Provide the (x, y) coordinate of the cell's center where the given text is located.  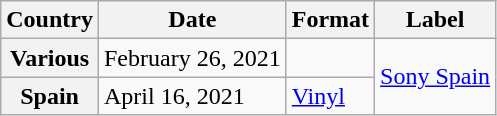
Vinyl (330, 96)
April 16, 2021 (192, 96)
Date (192, 20)
Sony Spain (436, 77)
Various (50, 58)
February 26, 2021 (192, 58)
Label (436, 20)
Format (330, 20)
Spain (50, 96)
Country (50, 20)
